Detect which cell encompasses the target text, then output its (x, y) center coordinate. 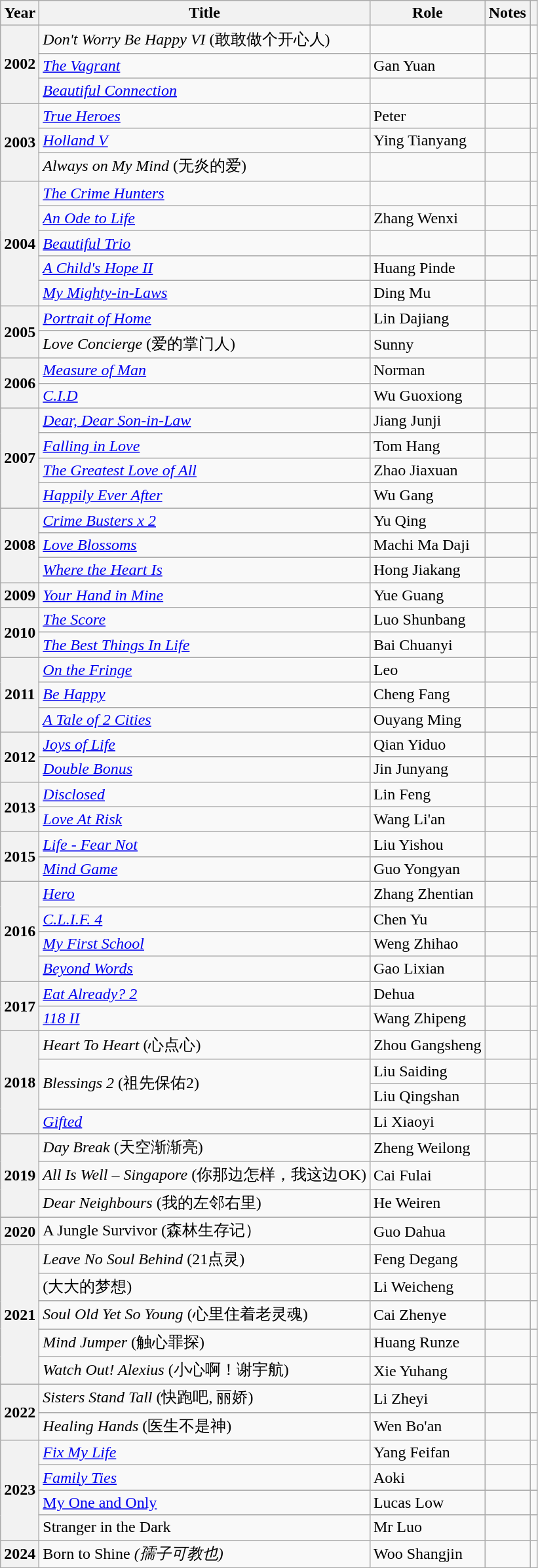
Joys of Life (204, 744)
Ying Tianyang (427, 141)
Gifted (204, 1121)
Liu Saiding (427, 1071)
2003 (20, 143)
Your Hand in Mine (204, 595)
2022 (20, 1413)
Mr Luo (427, 1527)
Disclosed (204, 794)
Gan Yuan (427, 65)
Double Bonus (204, 769)
My Mighty-in-Laws (204, 293)
Jiang Junji (427, 420)
All Is Well – Singapore (你那边怎样，我这边OK) (204, 1176)
Luo Shunbang (427, 620)
Zhao Jiaxuan (427, 470)
2009 (20, 595)
Sunny (427, 344)
The Best Things In Life (204, 645)
Bai Chuanyi (427, 645)
Ouyang Ming (427, 720)
Beautiful Connection (204, 90)
The Crime Hunters (204, 193)
2019 (20, 1176)
The Score (204, 620)
Huang Pinde (427, 268)
Happily Ever After (204, 495)
Cai Zhenye (427, 1315)
Zheng Weilong (427, 1148)
Holland V (204, 141)
Woo Shangjin (427, 1554)
Hong Jiakang (427, 570)
The Vagrant (204, 65)
Love Concierge (爱的掌门人) (204, 344)
2018 (20, 1083)
Soul Old Yet So Young (心里住着老灵魂) (204, 1315)
Li Weicheng (427, 1287)
2004 (20, 243)
Liu Yishou (427, 844)
2012 (20, 757)
Role (427, 13)
Wu Gang (427, 495)
He Weiren (427, 1203)
Wang Zhipeng (427, 1019)
Crime Busters x 2 (204, 520)
2011 (20, 695)
An Ode to Life (204, 218)
Dear Neighbours (我的左邻右里) (204, 1203)
Lin Dajiang (427, 318)
Portrait of Home (204, 318)
Guo Yongyan (427, 869)
Title (204, 13)
2023 (20, 1490)
Aoki (427, 1478)
118 II (204, 1019)
Year (20, 13)
Be Happy (204, 695)
True Heroes (204, 116)
Ding Mu (427, 293)
2020 (20, 1231)
2008 (20, 545)
2024 (20, 1554)
Weng Zhihao (427, 944)
Dear, Dear Son-in-Law (204, 420)
Lin Feng (427, 794)
2015 (20, 856)
Xie Yuhang (427, 1371)
Chen Yu (427, 919)
Measure of Man (204, 371)
Day Break (天空渐渐亮) (204, 1148)
Zhang Zhentian (427, 894)
Family Ties (204, 1478)
(大大的梦想) (204, 1287)
Huang Runze (427, 1343)
Gao Lixian (427, 969)
Love Blossoms (204, 545)
Wen Bo'an (427, 1426)
Zhou Gangsheng (427, 1045)
2007 (20, 458)
Qian Yiduo (427, 744)
A Tale of 2 Cities (204, 720)
Beyond Words (204, 969)
Peter (427, 116)
Leo (427, 670)
Fix My Life (204, 1453)
Feng Degang (427, 1260)
C.I.D (204, 395)
My One and Only (204, 1503)
Always on My Mind (无炎的爱) (204, 168)
Stranger in the Dark (204, 1527)
2006 (20, 383)
Sisters Stand Tall (快跑吧, 丽娇) (204, 1398)
Machi Ma Daji (427, 545)
Blessings 2 (祖先保佑2) (204, 1084)
Yang Feifan (427, 1453)
C.L.I.F. 4 (204, 919)
2010 (20, 632)
Dehua (427, 994)
2002 (20, 64)
Beautiful Trio (204, 243)
Mind Game (204, 869)
Watch Out! Alexius (小心啊！谢宇航) (204, 1371)
Where the Heart Is (204, 570)
Li Zheyi (427, 1398)
Falling in Love (204, 445)
Yu Qing (427, 520)
Healing Hands (医生不是神) (204, 1426)
Hero (204, 894)
Liu Qingshan (427, 1096)
2017 (20, 1006)
Notes (507, 13)
A Child's Hope II (204, 268)
Li Xiaoyi (427, 1121)
Born to Shine (孺子可教也) (204, 1554)
Tom Hang (427, 445)
2021 (20, 1315)
A Jungle Survivor (森林生存记） (204, 1231)
Norman (427, 371)
Eat Already? 2 (204, 994)
Love At Risk (204, 819)
Zhang Wenxi (427, 218)
Yue Guang (427, 595)
Mind Jumper (触心罪探) (204, 1343)
Cheng Fang (427, 695)
Life - Fear Not (204, 844)
Don't Worry Be Happy VI (敢敢做个开心人) (204, 39)
The Greatest Love of All (204, 470)
Lucas Low (427, 1503)
My First School (204, 944)
On the Fringe (204, 670)
Cai Fulai (427, 1176)
2005 (20, 331)
Wu Guoxiong (427, 395)
Leave No Soul Behind (21点灵) (204, 1260)
2016 (20, 931)
Heart To Heart (心点心) (204, 1045)
Jin Junyang (427, 769)
Wang Li'an (427, 819)
2013 (20, 807)
Guo Dahua (427, 1231)
